Capture the cell that displays the provided text and extract its [X, Y] central coordinate. 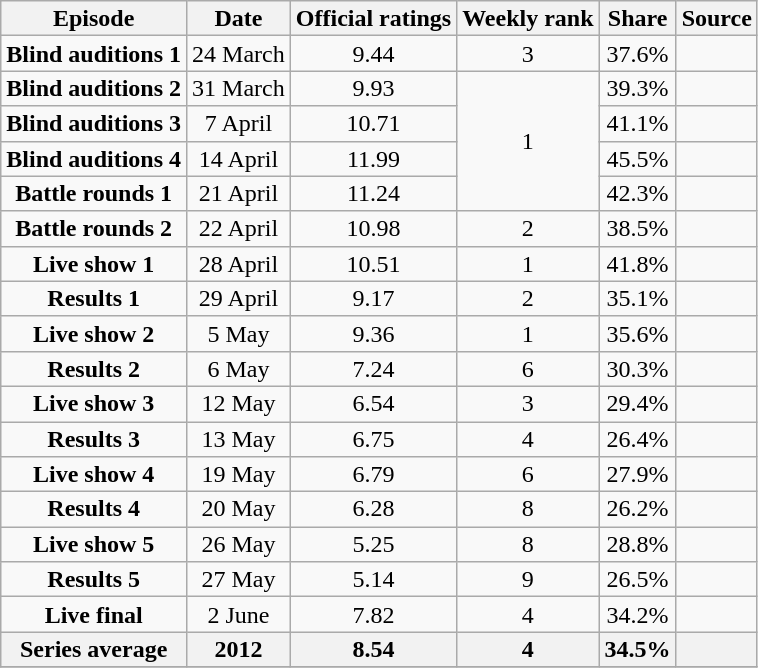
Share [638, 18]
28 April [239, 264]
29 April [239, 298]
Live show 3 [94, 404]
Live show 2 [94, 334]
Results 1 [94, 298]
19 May [239, 474]
7 April [239, 124]
5 May [239, 334]
6.28 [373, 510]
21 April [239, 194]
Blind auditions 4 [94, 158]
35.6% [638, 334]
34.2% [638, 614]
12 May [239, 404]
Results 4 [94, 510]
10.98 [373, 228]
5.25 [373, 544]
Blind auditions 1 [94, 54]
26 May [239, 544]
Blind auditions 2 [94, 88]
7.24 [373, 368]
Episode [94, 18]
26.2% [638, 510]
Source [716, 18]
8.54 [373, 650]
5.14 [373, 580]
7.82 [373, 614]
35.1% [638, 298]
24 March [239, 54]
2 June [239, 614]
Official ratings [373, 18]
27 May [239, 580]
11.24 [373, 194]
22 April [239, 228]
6.75 [373, 440]
10.51 [373, 264]
26.5% [638, 580]
Date [239, 18]
Results 3 [94, 440]
38.5% [638, 228]
11.99 [373, 158]
10.71 [373, 124]
9.44 [373, 54]
29.4% [638, 404]
Battle rounds 2 [94, 228]
9.93 [373, 88]
41.1% [638, 124]
20 May [239, 510]
6.79 [373, 474]
45.5% [638, 158]
2012 [239, 650]
31 March [239, 88]
6 May [239, 368]
Live final [94, 614]
6.54 [373, 404]
Live show 5 [94, 544]
13 May [239, 440]
39.3% [638, 88]
9.36 [373, 334]
30.3% [638, 368]
Battle rounds 1 [94, 194]
28.8% [638, 544]
9 [528, 580]
Results 2 [94, 368]
34.5% [638, 650]
14 April [239, 158]
27.9% [638, 474]
41.8% [638, 264]
42.3% [638, 194]
Live show 1 [94, 264]
Results 5 [94, 580]
Blind auditions 3 [94, 124]
26.4% [638, 440]
9.17 [373, 298]
Series average [94, 650]
37.6% [638, 54]
Live show 4 [94, 474]
Weekly rank [528, 18]
